Determine the [X, Y] coordinate at the center of the cell enclosing the given text.  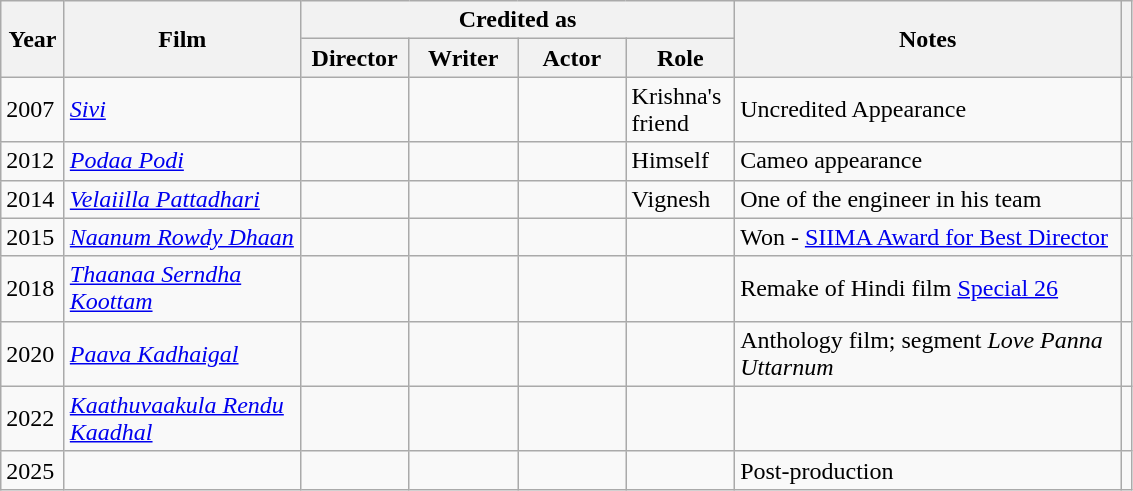
2012 [33, 161]
2025 [33, 470]
2018 [33, 288]
Cameo appearance [928, 161]
2015 [33, 237]
2007 [33, 110]
Sivi [182, 110]
Himself [680, 161]
2014 [33, 199]
Kaathuvaakula Rendu Kaadhal [182, 418]
Podaa Podi [182, 161]
Writer [464, 58]
Velaiilla Pattadhari [182, 199]
Uncredited Appearance [928, 110]
Thaanaa Serndha Koottam [182, 288]
Remake of Hindi film Special 26 [928, 288]
One of the engineer in his team [928, 199]
Actor [572, 58]
Vignesh [680, 199]
Naanum Rowdy Dhaan [182, 237]
Paava Kadhaigal [182, 354]
Notes [928, 39]
Krishna's friend [680, 110]
Role [680, 58]
2022 [33, 418]
Anthology film; segment Love Panna Uttarnum [928, 354]
Credited as [517, 20]
Film [182, 39]
Year [33, 39]
Won - SIIMA Award for Best Director [928, 237]
2020 [33, 354]
Post-production [928, 470]
Director [354, 58]
